For the text-containing cell, return its midpoint in [X, Y] coordinate format. 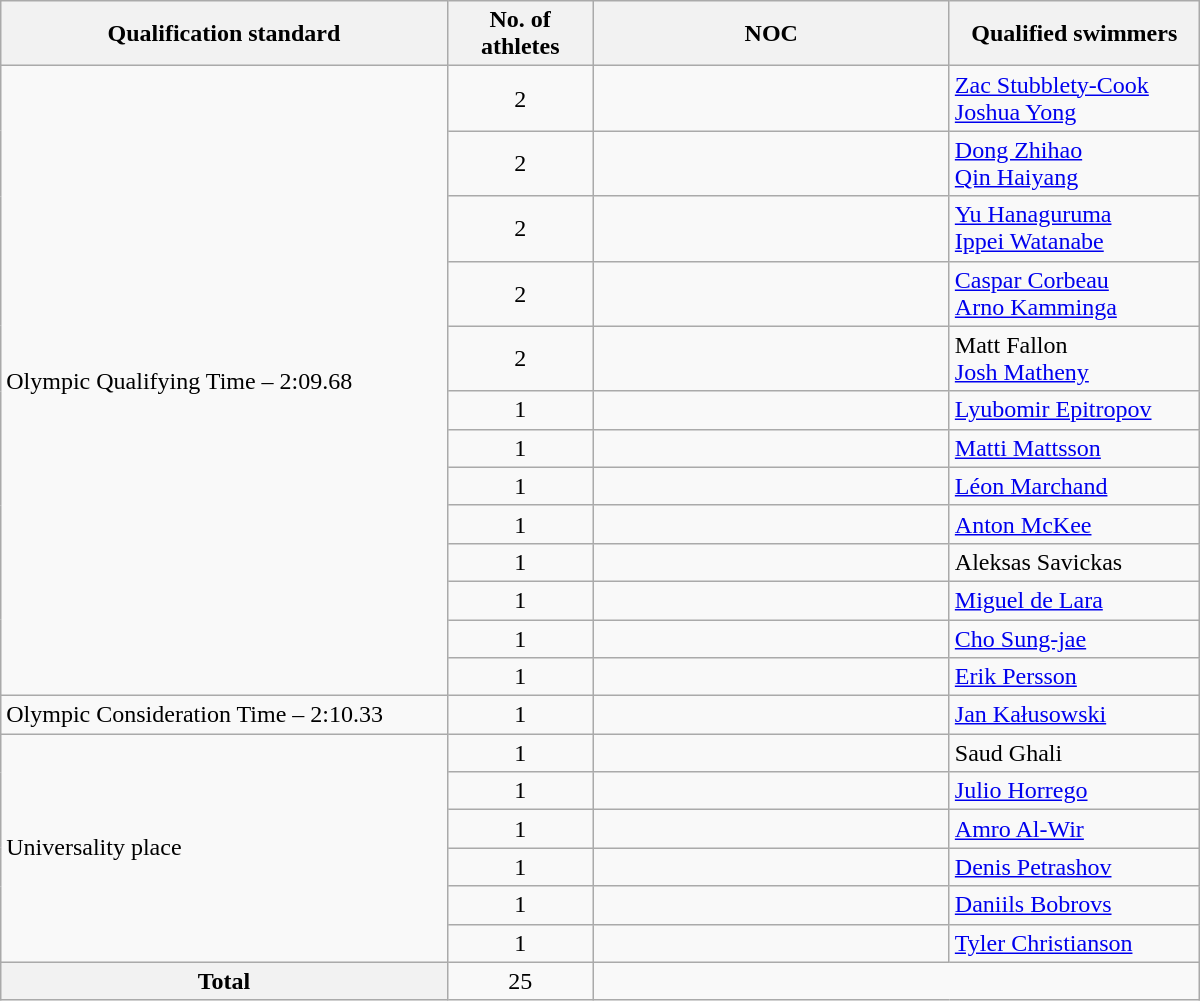
Aleksas Savickas [1074, 562]
Jan Kałusowski [1074, 715]
Olympic Qualifying Time – 2:09.68 [224, 381]
Qualified swimmers [1074, 34]
Lyubomir Epitropov [1074, 410]
Anton McKee [1074, 524]
Matt FallonJosh Matheny [1074, 358]
Qualification standard [224, 34]
Yu HanagurumaIppei Watanabe [1074, 228]
Erik Persson [1074, 677]
25 [520, 981]
No. of athletes [520, 34]
Amro Al-Wir [1074, 829]
Léon Marchand [1074, 486]
Olympic Consideration Time – 2:10.33 [224, 715]
Universality place [224, 848]
Saud Ghali [1074, 753]
Dong ZhihaoQin Haiyang [1074, 164]
Daniils Bobrovs [1074, 905]
NOC [771, 34]
Cho Sung-jae [1074, 639]
Tyler Christianson [1074, 943]
Caspar CorbeauArno Kamminga [1074, 294]
Miguel de Lara [1074, 600]
Denis Petrashov [1074, 867]
Zac Stubblety-CookJoshua Yong [1074, 98]
Julio Horrego [1074, 791]
Matti Mattsson [1074, 448]
Total [224, 981]
